Return (X, Y) of the center of cell containing provided text 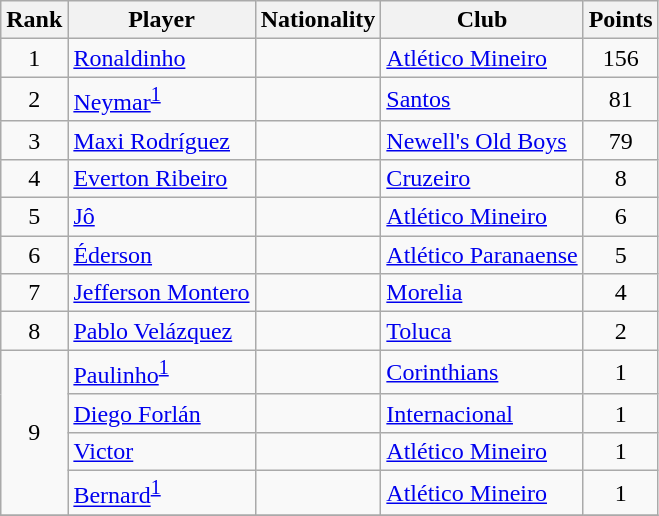
Bernard1 (162, 492)
Paulinho1 (162, 372)
Diego Forlán (162, 413)
Rank (34, 20)
Club (482, 20)
Ronaldinho (162, 58)
Cruzeiro (482, 178)
79 (620, 140)
Corinthians (482, 372)
Newell's Old Boys (482, 140)
156 (620, 58)
Victor (162, 451)
Player (162, 20)
Jô (162, 217)
Santos (482, 100)
Atlético Paranaense (482, 255)
9 (34, 432)
Internacional (482, 413)
Pablo Velázquez (162, 331)
Éderson (162, 255)
Nationality (318, 20)
81 (620, 100)
Toluca (482, 331)
Morelia (482, 293)
Maxi Rodríguez (162, 140)
7 (34, 293)
Everton Ribeiro (162, 178)
Points (620, 20)
Jefferson Montero (162, 293)
Neymar1 (162, 100)
3 (34, 140)
